Capture the cell that displays the provided text and extract its [x, y] central coordinate. 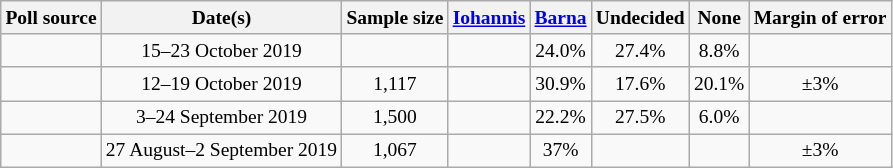
1,500 [395, 118]
27.4% [640, 50]
Poll source [51, 18]
20.1% [719, 84]
None [719, 18]
Iohannis [489, 18]
Barna [560, 18]
8.8% [719, 50]
27.5% [640, 118]
Sample size [395, 18]
24.0% [560, 50]
Date(s) [222, 18]
30.9% [560, 84]
3–24 September 2019 [222, 118]
1,067 [395, 150]
Margin of error [820, 18]
6.0% [719, 118]
22.2% [560, 118]
12–19 October 2019 [222, 84]
27 August–2 September 2019 [222, 150]
15–23 October 2019 [222, 50]
37% [560, 150]
Undecided [640, 18]
17.6% [640, 84]
1,117 [395, 84]
